Identify which cell holds the provided text, then report its (x, y) central coordinate. 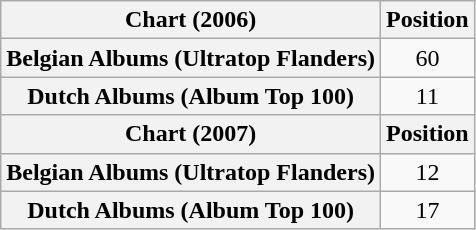
17 (428, 210)
12 (428, 172)
60 (428, 58)
11 (428, 96)
Chart (2006) (191, 20)
Chart (2007) (191, 134)
